Detect which cell encompasses the target text, then output its (x, y) center coordinate. 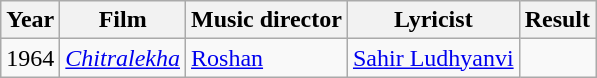
Film (123, 20)
1964 (30, 58)
Lyricist (433, 20)
Chitralekha (123, 58)
Roshan (267, 58)
Year (30, 20)
Sahir Ludhyanvi (433, 58)
Music director (267, 20)
Result (557, 20)
